Scan for the cell matching the given text and deliver its (X, Y) coordinate at center. 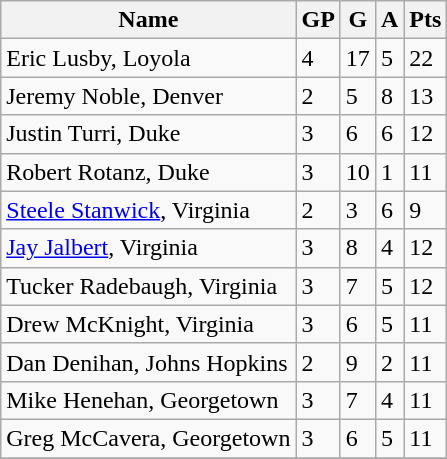
G (358, 20)
Steele Stanwick, Virginia (148, 210)
Jeremy Noble, Denver (148, 96)
1 (389, 172)
Name (148, 20)
Mike Henehan, Georgetown (148, 400)
Dan Denihan, Johns Hopkins (148, 362)
Tucker Radebaugh, Virginia (148, 286)
Greg McCavera, Georgetown (148, 438)
GP (318, 20)
17 (358, 58)
Drew McKnight, Virginia (148, 324)
13 (426, 96)
10 (358, 172)
Justin Turri, Duke (148, 134)
Jay Jalbert, Virginia (148, 248)
22 (426, 58)
A (389, 20)
Robert Rotanz, Duke (148, 172)
Pts (426, 20)
Eric Lusby, Loyola (148, 58)
